Find where the given text appears and provide that cell's center as [x, y] coordinate. 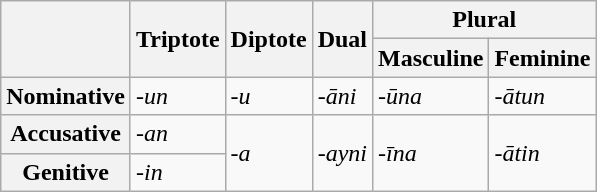
-ātun [542, 96]
-a [268, 153]
Genitive [66, 172]
-un [178, 96]
Masculine [431, 58]
Feminine [542, 58]
Diptote [268, 39]
Triptote [178, 39]
Plural [484, 20]
-ūna [431, 96]
-ayni [342, 153]
-in [178, 172]
Dual [342, 39]
Accusative [66, 134]
-u [268, 96]
-ātin [542, 153]
-āni [342, 96]
Nominative [66, 96]
-an [178, 134]
-īna [431, 153]
